Scan for the cell matching the given text and deliver its [X, Y] coordinate at center. 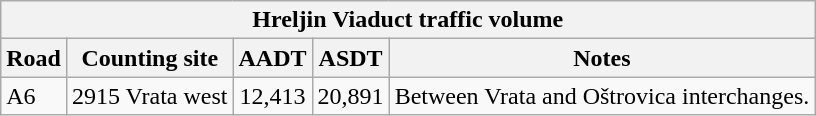
A6 [34, 96]
ASDT [350, 58]
Notes [602, 58]
AADT [272, 58]
Between Vrata and Oštrovica interchanges. [602, 96]
2915 Vrata west [149, 96]
12,413 [272, 96]
Counting site [149, 58]
Hreljin Viaduct traffic volume [408, 20]
20,891 [350, 96]
Road [34, 58]
